Pinpoint the cell where the given text exists, returning its (x, y) midpoint coordinate. 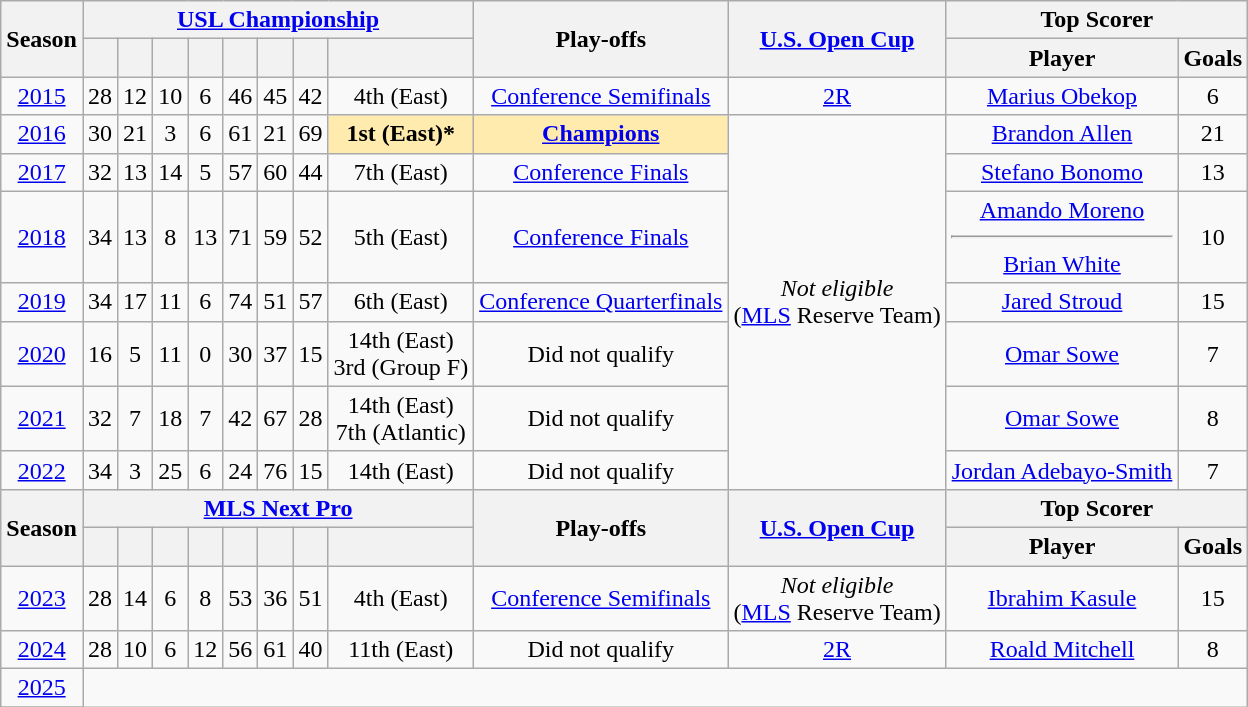
Champions (601, 134)
52 (310, 237)
16 (100, 354)
2015 (42, 96)
74 (240, 302)
Roald Mitchell (1062, 650)
1st (East)* (401, 134)
11th (East) (401, 650)
2023 (42, 598)
46 (240, 96)
14th (East)3rd (Group F) (401, 354)
14th (East)7th (Atlantic) (401, 418)
Marius Obekop (1062, 96)
36 (276, 598)
Jordan Adebayo-Smith (1062, 470)
18 (170, 418)
76 (276, 470)
Amando Moreno Brian White (1062, 237)
Jared Stroud (1062, 302)
45 (276, 96)
6th (East) (401, 302)
71 (240, 237)
2019 (42, 302)
Ibrahim Kasule (1062, 598)
59 (276, 237)
5th (East) (401, 237)
2020 (42, 354)
24 (240, 470)
MLS Next Pro (278, 508)
Brandon Allen (1062, 134)
25 (170, 470)
USL Championship (278, 20)
2021 (42, 418)
2025 (42, 688)
14th (East) (401, 470)
67 (276, 418)
40 (310, 650)
0 (206, 354)
69 (310, 134)
37 (276, 354)
2018 (42, 237)
17 (136, 302)
7th (East) (401, 172)
56 (240, 650)
53 (240, 598)
2024 (42, 650)
Conference Quarterfinals (601, 302)
60 (276, 172)
Stefano Bonomo (1062, 172)
2022 (42, 470)
2016 (42, 134)
44 (310, 172)
2017 (42, 172)
